Capture the cell that displays the provided text and extract its [X, Y] central coordinate. 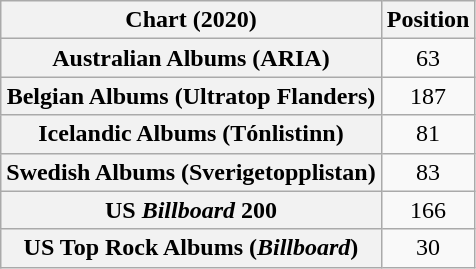
US Top Rock Albums (Billboard) [191, 248]
63 [428, 58]
Position [428, 20]
187 [428, 96]
Chart (2020) [191, 20]
81 [428, 134]
83 [428, 172]
Australian Albums (ARIA) [191, 58]
Swedish Albums (Sverigetopplistan) [191, 172]
30 [428, 248]
US Billboard 200 [191, 210]
Icelandic Albums (Tónlistinn) [191, 134]
Belgian Albums (Ultratop Flanders) [191, 96]
166 [428, 210]
